Return (X, Y) of the center of cell containing provided text 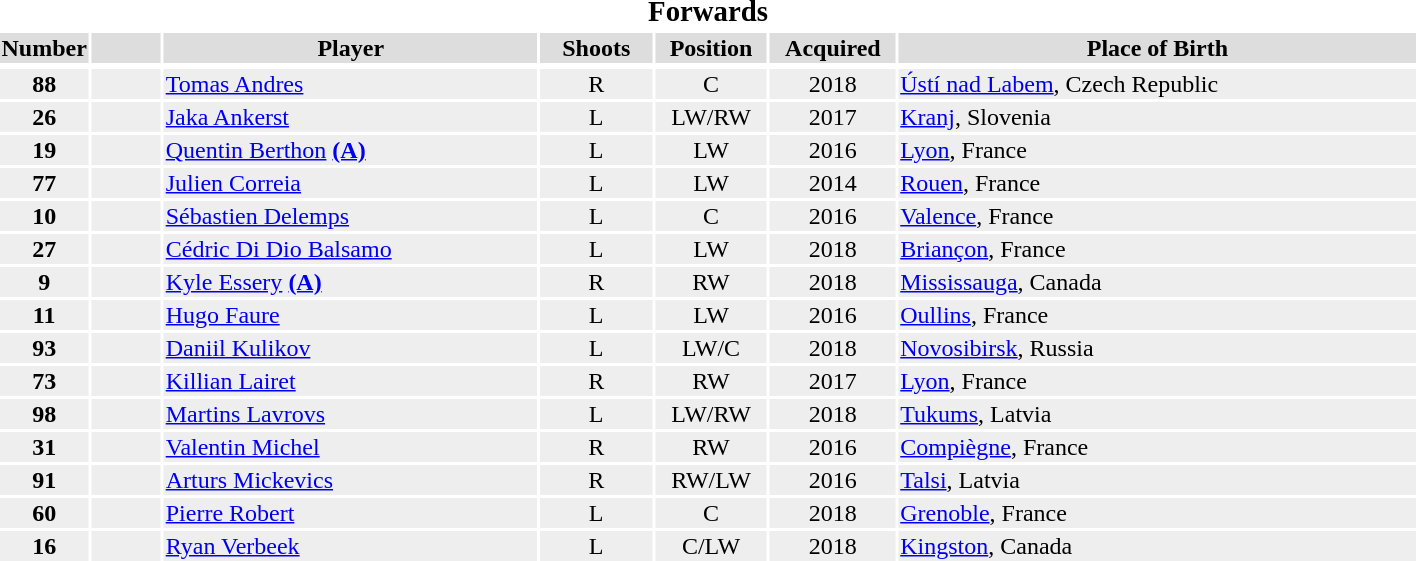
RW/LW (711, 480)
Ústí nad Labem, Czech Republic (1158, 84)
Killian Lairet (350, 381)
73 (44, 381)
Arturs Mickevics (350, 480)
Number (44, 48)
60 (44, 513)
Tomas Andres (350, 84)
Kyle Essery (A) (350, 282)
Quentin Berthon (A) (350, 150)
77 (44, 183)
Player (350, 48)
Daniil Kulikov (350, 348)
Compiègne, France (1158, 447)
Kranj, Slovenia (1158, 117)
Tukums, Latvia (1158, 414)
98 (44, 414)
Hugo Faure (350, 315)
88 (44, 84)
Rouen, France (1158, 183)
Kingston, Canada (1158, 546)
Grenoble, France (1158, 513)
11 (44, 315)
26 (44, 117)
C/LW (711, 546)
9 (44, 282)
2014 (833, 183)
16 (44, 546)
19 (44, 150)
Briançon, France (1158, 249)
Position (711, 48)
Julien Correia (350, 183)
Sébastien Delemps (350, 216)
31 (44, 447)
93 (44, 348)
91 (44, 480)
LW/C (711, 348)
Novosibirsk, Russia (1158, 348)
Martins Lavrovs (350, 414)
Jaka Ankerst (350, 117)
27 (44, 249)
Valentin Michel (350, 447)
Pierre Robert (350, 513)
Talsi, Latvia (1158, 480)
Acquired (833, 48)
Shoots (596, 48)
Cédric Di Dio Balsamo (350, 249)
Oullins, France (1158, 315)
Mississauga, Canada (1158, 282)
Place of Birth (1158, 48)
10 (44, 216)
Valence, France (1158, 216)
Ryan Verbeek (350, 546)
